From the cell containing the given text, extract its center point as (X, Y) coordinate. 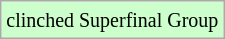
clinched Superfinal Group (112, 20)
